Determine the [x, y] coordinate at the center of the cell enclosing the given text.  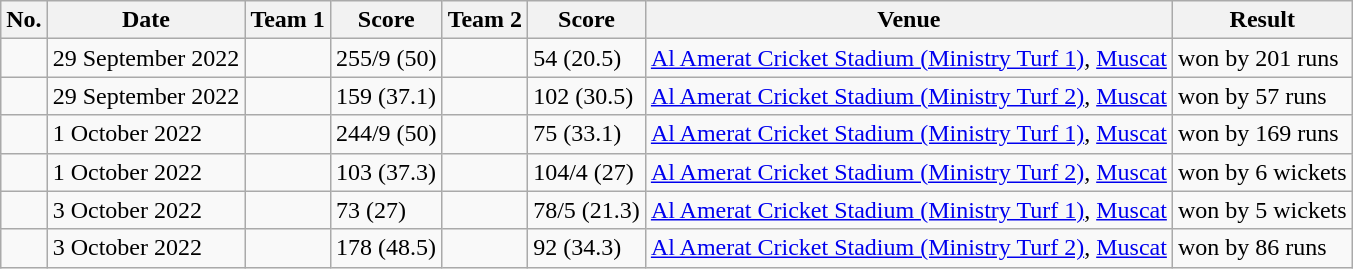
159 (37.1) [386, 96]
Team 1 [288, 20]
won by 201 runs [1262, 58]
103 (37.3) [386, 172]
244/9 (50) [386, 134]
Result [1262, 20]
104/4 (27) [587, 172]
78/5 (21.3) [587, 210]
54 (20.5) [587, 58]
No. [24, 20]
won by 6 wickets [1262, 172]
won by 57 runs [1262, 96]
won by 86 runs [1262, 248]
178 (48.5) [386, 248]
won by 5 wickets [1262, 210]
Venue [908, 20]
73 (27) [386, 210]
Team 2 [485, 20]
Date [146, 20]
92 (34.3) [587, 248]
102 (30.5) [587, 96]
255/9 (50) [386, 58]
75 (33.1) [587, 134]
won by 169 runs [1262, 134]
